For the text-containing cell, return its midpoint in (X, Y) coordinate format. 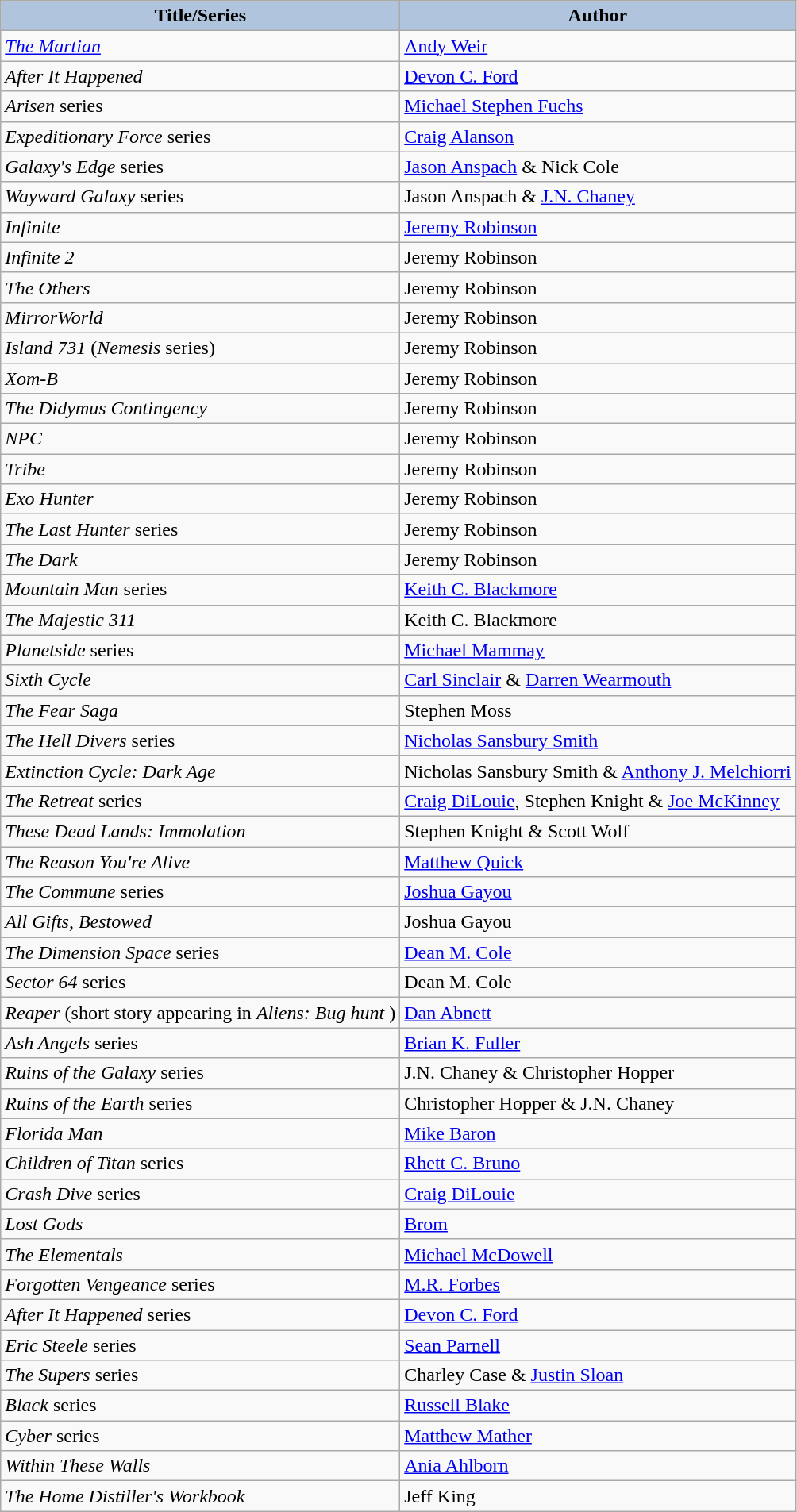
Rhett C. Bruno (598, 1164)
Exo Hunter (200, 499)
Craig Alanson (598, 137)
Black series (200, 1406)
The Reason You're Alive (200, 861)
Stephen Moss (598, 710)
Brian K. Fuller (598, 1043)
Infinite (200, 227)
After It Happened series (200, 1314)
Russell Blake (598, 1406)
Jeff King (598, 1496)
Ruins of the Galaxy series (200, 1073)
Tribe (200, 469)
All Gifts, Bestowed (200, 922)
Within These Walls (200, 1466)
Forgotten Vengeance series (200, 1284)
Dan Abnett (598, 1013)
Expeditionary Force series (200, 137)
The Fear Saga (200, 710)
Brom (598, 1224)
Lost Gods (200, 1224)
Children of Titan series (200, 1164)
These Dead Lands: Immolation (200, 831)
The Dark (200, 560)
The Others (200, 287)
Sector 64 series (200, 983)
Matthew Quick (598, 861)
Michael Mammay (598, 650)
Craig DiLouie, Stephen Knight & Joe McKinney (598, 801)
Arisen series (200, 106)
Crash Dive series (200, 1194)
J.N. Chaney & Christopher Hopper (598, 1073)
Xom-B (200, 379)
Sixth Cycle (200, 680)
Title/Series (200, 16)
Andy Weir (598, 46)
The Elementals (200, 1254)
MirrorWorld (200, 317)
The Commune series (200, 892)
Carl Sinclair & Darren Wearmouth (598, 680)
Reaper (short story appearing in Aliens: Bug hunt ) (200, 1013)
The Dimension Space series (200, 952)
The Home Distiller's Workbook (200, 1496)
Infinite 2 (200, 257)
Nicholas Sansbury Smith (598, 741)
Stephen Knight & Scott Wolf (598, 831)
Florida Man (200, 1133)
The Last Hunter series (200, 529)
The Didymus Contingency (200, 409)
The Hell Divers series (200, 741)
Planetside series (200, 650)
NPC (200, 439)
Ania Ahlborn (598, 1466)
Eric Steele series (200, 1345)
Ruins of the Earth series (200, 1103)
Mike Baron (598, 1133)
Charley Case & Justin Sloan (598, 1375)
Island 731 (Nemesis series) (200, 348)
Galaxy's Edge series (200, 167)
Cyber series (200, 1436)
Craig DiLouie (598, 1194)
The Martian (200, 46)
The Retreat series (200, 801)
Ash Angels series (200, 1043)
After It Happened (200, 76)
The Supers series (200, 1375)
M.R. Forbes (598, 1284)
Extinction Cycle: Dark Age (200, 771)
The Majestic 311 (200, 620)
Nicholas Sansbury Smith & Anthony J. Melchiorri (598, 771)
Michael Stephen Fuchs (598, 106)
Jason Anspach & Nick Cole (598, 167)
Wayward Galaxy series (200, 197)
Jason Anspach & J.N. Chaney (598, 197)
Mountain Man series (200, 590)
Sean Parnell (598, 1345)
Author (598, 16)
Michael McDowell (598, 1254)
Matthew Mather (598, 1436)
Christopher Hopper & J.N. Chaney (598, 1103)
